For the text-containing cell, return its midpoint in (x, y) coordinate format. 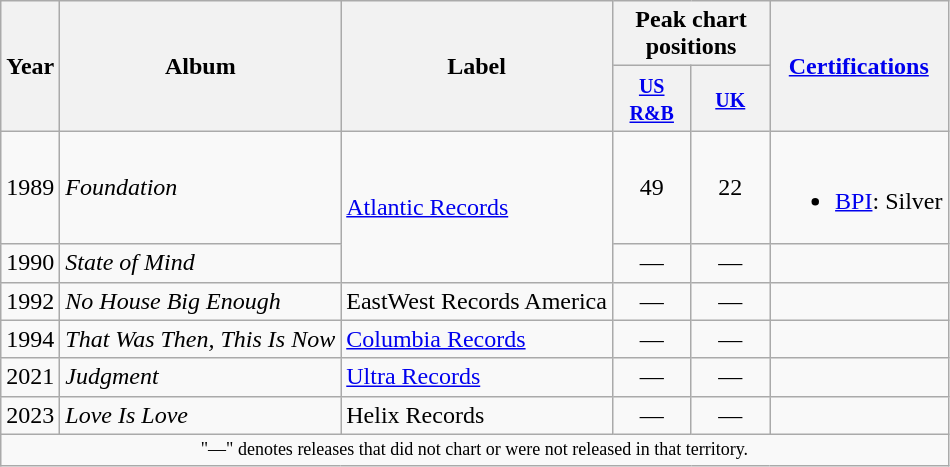
No House Big Enough (200, 301)
1992 (30, 301)
Year (30, 66)
Peak chart positions (690, 34)
Judgment (200, 377)
Love Is Love (200, 415)
That Was Then, This Is Now (200, 339)
Label (477, 66)
2023 (30, 415)
"—" denotes releases that did not chart or were not released in that territory. (474, 450)
BPI: Silver (859, 188)
1989 (30, 188)
1990 (30, 263)
2021 (30, 377)
State of Mind (200, 263)
Foundation (200, 188)
Album (200, 66)
Atlantic Records (477, 206)
22 (730, 188)
EastWest Records America (477, 301)
Helix Records (477, 415)
1994 (30, 339)
UK (730, 98)
Columbia Records (477, 339)
US R&B (652, 98)
49 (652, 188)
Certifications (859, 66)
Ultra Records (477, 377)
